Return the (x, y) coordinate for the center point of the cell that contains the specified text.  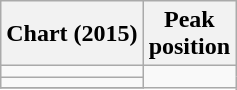
Peakposition (189, 34)
Chart (2015) (72, 34)
